Extract the [x, y] coordinate from the center of the cell holding the provided text.  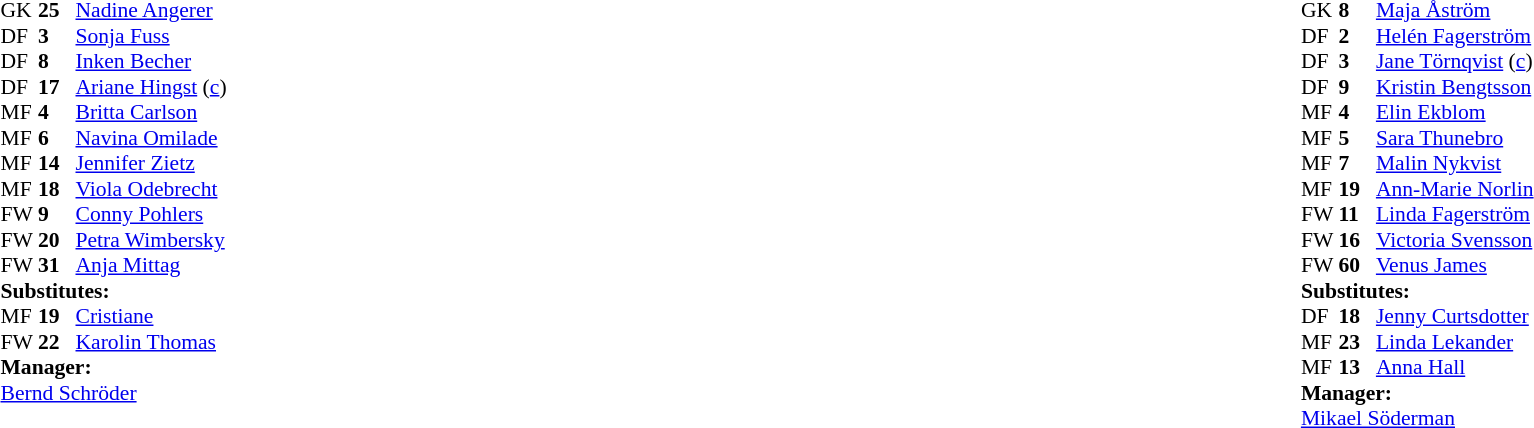
Kristin Bengtsson [1455, 87]
8 [57, 61]
Bernd Schröder [113, 393]
Malin Nykvist [1455, 163]
5 [1357, 138]
Anna Hall [1455, 367]
2 [1357, 36]
Jane Törnqvist (c) [1455, 61]
20 [57, 240]
Venus James [1455, 265]
Elin Ekblom [1455, 113]
Victoria Svensson [1455, 240]
11 [1357, 215]
Navina Omilade [152, 138]
Cristiane [152, 317]
60 [1357, 265]
31 [57, 265]
Anja Mittag [152, 265]
Karolin Thomas [152, 342]
Conny Pohlers [152, 215]
Helén Fagerström [1455, 36]
16 [1357, 240]
Petra Wimbersky [152, 240]
Linda Fagerström [1455, 215]
Viola Odebrecht [152, 189]
14 [57, 163]
Inken Becher [152, 61]
Sara Thunebro [1455, 138]
Jenny Curtsdotter [1455, 317]
Ann-Marie Norlin [1455, 189]
17 [57, 87]
Ariane Hingst (c) [152, 87]
Jennifer Zietz [152, 163]
7 [1357, 163]
22 [57, 342]
6 [57, 138]
23 [1357, 342]
13 [1357, 367]
Britta Carlson [152, 113]
Sonja Fuss [152, 36]
Linda Lekander [1455, 342]
